Pinpoint the cell where the given text exists, returning its [X, Y] midpoint coordinate. 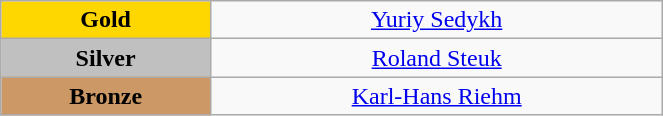
Yuriy Sedykh [436, 20]
Gold [106, 20]
Karl-Hans Riehm [436, 96]
Silver [106, 58]
Bronze [106, 96]
Roland Steuk [436, 58]
